Provide the (x, y) coordinate of the cell's center where the given text is located.  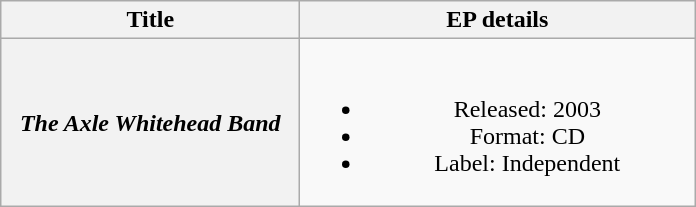
EP details (498, 20)
The Axle Whitehead Band (150, 122)
Title (150, 20)
Released: 2003Format: CDLabel: Independent (498, 122)
